Output the [x, y] coordinate of the center of the cell containing the given text.  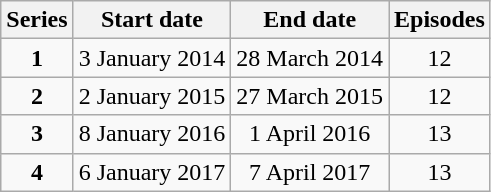
Start date [152, 20]
2 January 2015 [152, 96]
1 April 2016 [310, 134]
Episodes [440, 20]
8 January 2016 [152, 134]
3 [37, 134]
End date [310, 20]
28 March 2014 [310, 58]
27 March 2015 [310, 96]
3 January 2014 [152, 58]
2 [37, 96]
1 [37, 58]
6 January 2017 [152, 172]
7 April 2017 [310, 172]
Series [37, 20]
4 [37, 172]
